Extract the (X, Y) coordinate from the center of the cell holding the provided text.  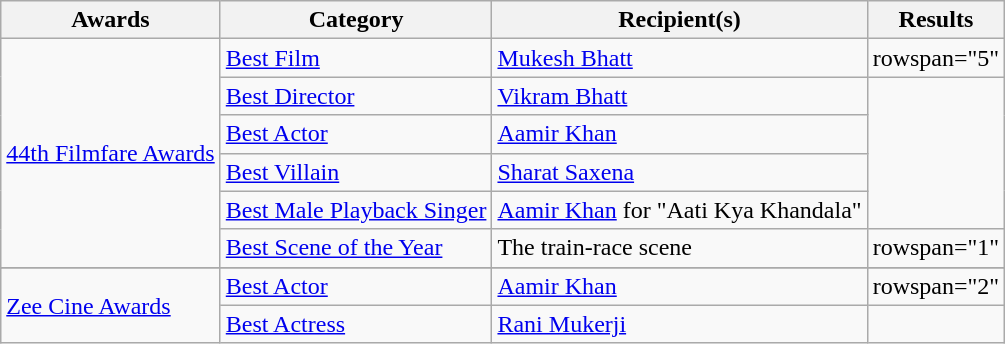
Zee Cine Awards (110, 305)
Best Film (356, 58)
Best Male Playback Singer (356, 210)
rowspan="2" (936, 286)
Best Scene of the Year (356, 248)
Vikram Bhatt (680, 96)
rowspan="1" (936, 248)
Awards (110, 20)
Sharat Saxena (680, 172)
Category (356, 20)
Best Director (356, 96)
Mukesh Bhatt (680, 58)
The train-race scene (680, 248)
Best Villain (356, 172)
44th Filmfare Awards (110, 153)
Results (936, 20)
Best Actress (356, 324)
Rani Mukerji (680, 324)
Recipient(s) (680, 20)
Aamir Khan for "Aati Kya Khandala" (680, 210)
rowspan="5" (936, 58)
